Scan for the cell matching the given text and deliver its [x, y] coordinate at center. 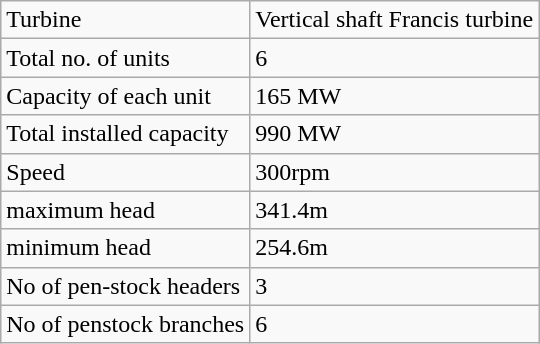
341.4m [394, 210]
Total no. of units [126, 58]
Speed [126, 172]
990 MW [394, 134]
Total installed capacity [126, 134]
minimum head [126, 248]
Turbine [126, 20]
254.6m [394, 248]
maximum head [126, 210]
Vertical shaft Francis turbine [394, 20]
No of pen-stock headers [126, 286]
No of penstock branches [126, 324]
Capacity of each unit [126, 96]
165 MW [394, 96]
3 [394, 286]
300rpm [394, 172]
